Detect which cell encompasses the target text, then output its [x, y] center coordinate. 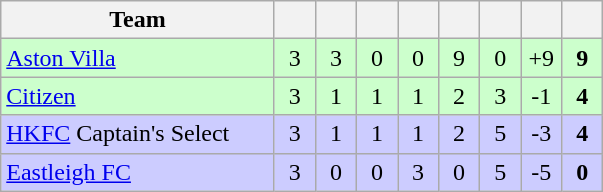
-3 [542, 134]
Team [138, 20]
Eastleigh FC [138, 172]
+9 [542, 58]
-5 [542, 172]
-1 [542, 96]
HKFC Captain's Select [138, 134]
Aston Villa [138, 58]
Citizen [138, 96]
